Search for the cell housing the specified text and yield its (x, y) center coordinate. 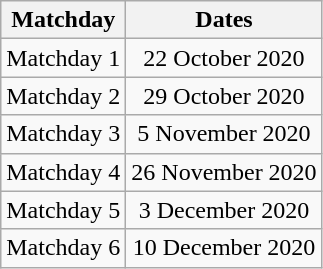
Matchday 6 (64, 248)
10 December 2020 (224, 248)
Matchday 4 (64, 172)
3 December 2020 (224, 210)
Matchday 1 (64, 58)
Matchday 2 (64, 96)
Matchday 5 (64, 210)
26 November 2020 (224, 172)
Matchday (64, 20)
22 October 2020 (224, 58)
5 November 2020 (224, 134)
Dates (224, 20)
29 October 2020 (224, 96)
Matchday 3 (64, 134)
